Return the [x, y] coordinate for the center point of the cell that contains the specified text.  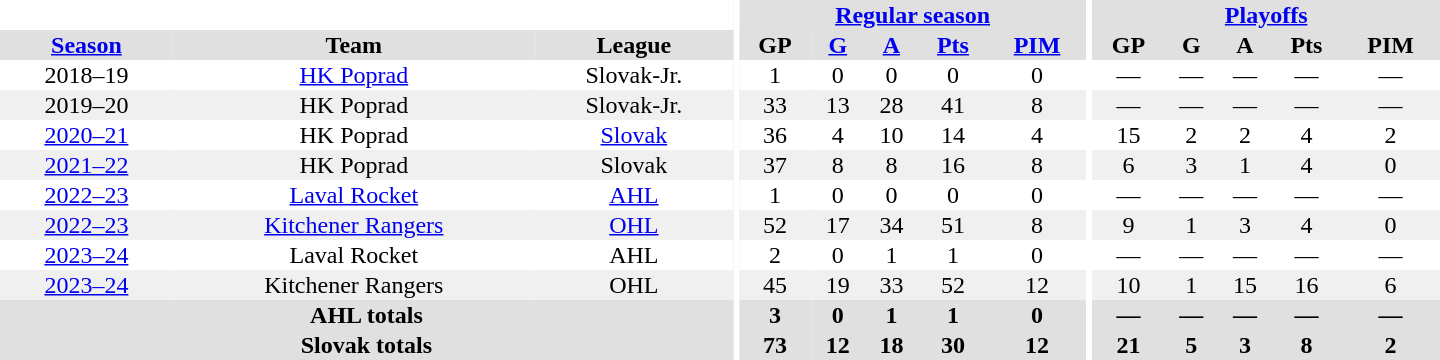
17 [838, 225]
9 [1128, 225]
45 [775, 285]
5 [1191, 345]
30 [952, 345]
19 [838, 285]
Regular season [913, 15]
21 [1128, 345]
13 [838, 105]
League [634, 45]
37 [775, 165]
2018–19 [86, 75]
51 [952, 225]
2020–21 [86, 135]
14 [952, 135]
AHL totals [366, 315]
36 [775, 135]
Season [86, 45]
34 [892, 225]
2019–20 [86, 105]
28 [892, 105]
Slovak totals [366, 345]
Team [354, 45]
73 [775, 345]
Playoffs [1266, 15]
41 [952, 105]
2021–22 [86, 165]
18 [892, 345]
